Locate the cell with the specified text and output its (x, y) center coordinate. 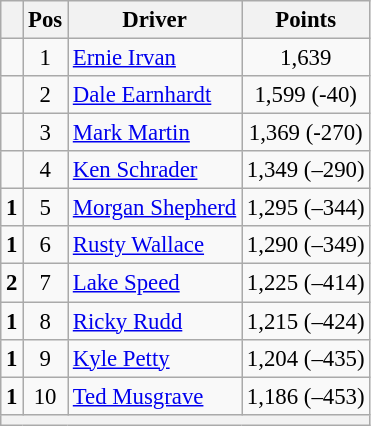
1,369 (-270) (306, 133)
Kyle Petty (155, 358)
Ted Musgrave (155, 396)
Ken Schrader (155, 170)
1,290 (–349) (306, 245)
5 (46, 208)
Driver (155, 20)
7 (46, 283)
6 (46, 245)
9 (46, 358)
1,186 (–453) (306, 396)
4 (46, 170)
1,639 (306, 58)
Morgan Shepherd (155, 208)
3 (46, 133)
Points (306, 20)
Pos (46, 20)
Mark Martin (155, 133)
Ricky Rudd (155, 321)
1,599 (-40) (306, 95)
Dale Earnhardt (155, 95)
1,215 (–424) (306, 321)
Ernie Irvan (155, 58)
8 (46, 321)
1,349 (–290) (306, 170)
1,295 (–344) (306, 208)
1,225 (–414) (306, 283)
Lake Speed (155, 283)
10 (46, 396)
Rusty Wallace (155, 245)
1,204 (–435) (306, 358)
